Output the [X, Y] coordinate of the center of the cell containing the given text.  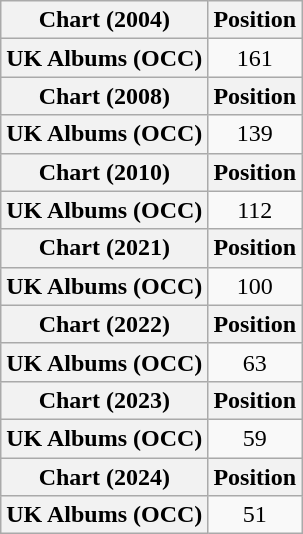
Chart (2021) [104, 248]
Chart (2008) [104, 96]
Chart (2023) [104, 400]
100 [255, 286]
112 [255, 210]
51 [255, 515]
Chart (2010) [104, 172]
59 [255, 438]
63 [255, 362]
Chart (2024) [104, 477]
161 [255, 58]
Chart (2004) [104, 20]
139 [255, 134]
Chart (2022) [104, 324]
